Provide the (x, y) coordinate of the cell's center where the given text is located.  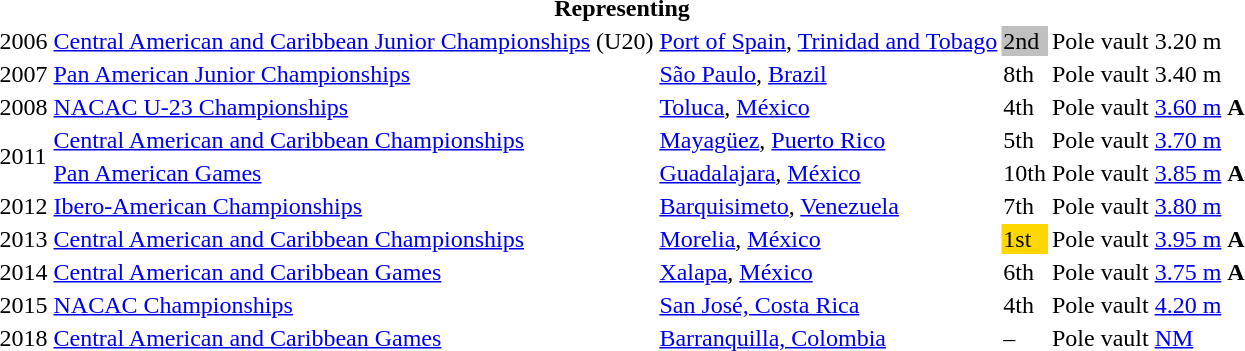
7th (1025, 206)
8th (1025, 74)
Central American and Caribbean Junior Championships (U20) (354, 41)
Toluca, México (828, 107)
NACAC U-23 Championships (354, 107)
Guadalajara, México (828, 173)
Barquisimeto, Venezuela (828, 206)
NACAC Championships (354, 305)
2nd (1025, 41)
San José, Costa Rica (828, 305)
Port of Spain, Trinidad and Tobago (828, 41)
10th (1025, 173)
1st (1025, 239)
5th (1025, 140)
Pan American Junior Championships (354, 74)
Mayagüez, Puerto Rico (828, 140)
São Paulo, Brazil (828, 74)
Central American and Caribbean Games (354, 272)
6th (1025, 272)
Pan American Games (354, 173)
Morelia, México (828, 239)
Xalapa, México (828, 272)
Ibero-American Championships (354, 206)
